Return (X, Y) of the center of cell containing provided text 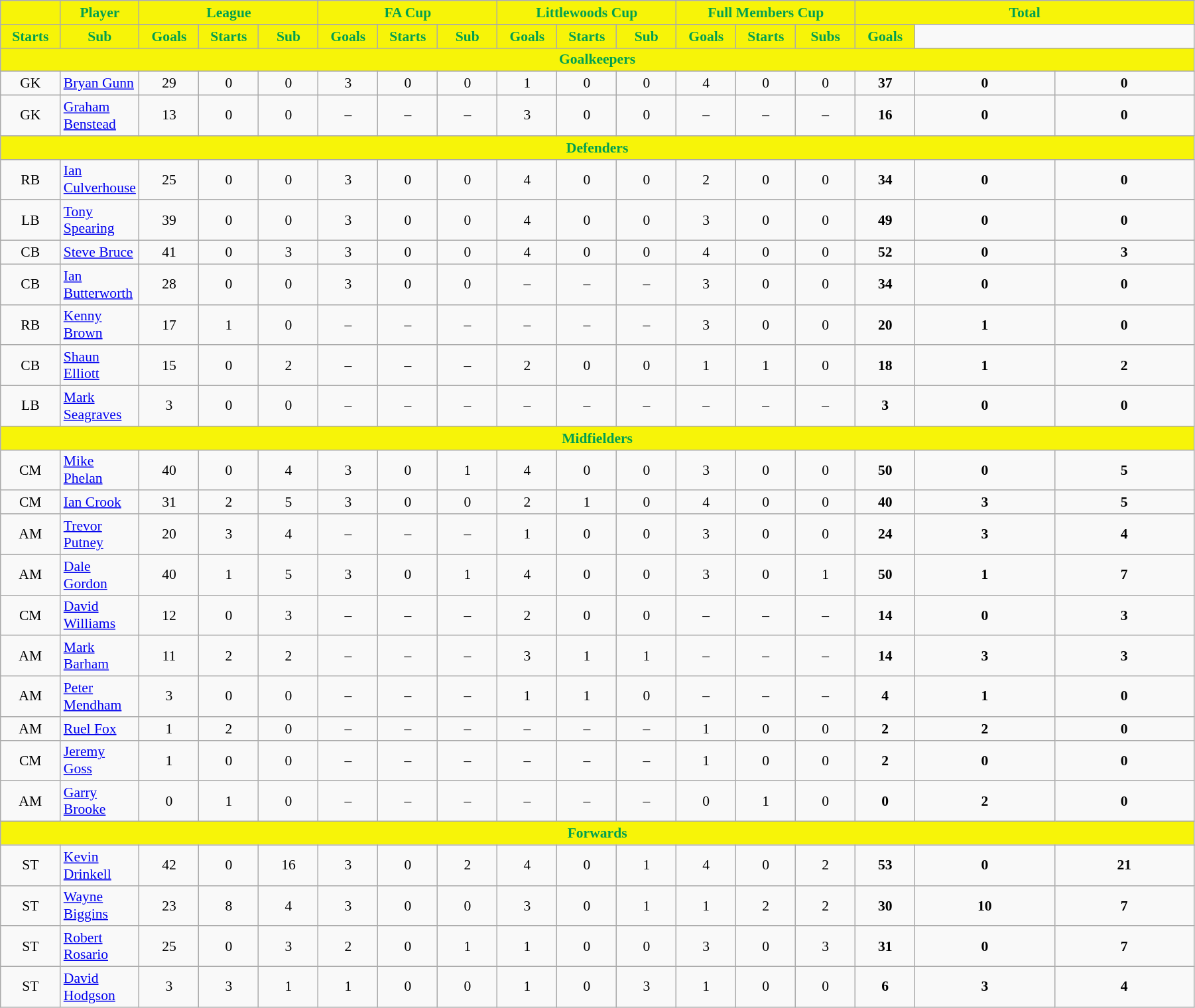
Littlewoods Cup (587, 13)
29 (169, 84)
David Hodgson (99, 987)
52 (885, 253)
Ian Crook (99, 503)
FA Cup (408, 13)
Wayne Biggins (99, 906)
Ian Butterworth (99, 284)
49 (885, 220)
Ian Culverhouse (99, 179)
Robert Rosario (99, 947)
41 (169, 253)
Player (99, 13)
Subs (826, 36)
Graham Benstead (99, 115)
Defenders (597, 148)
Kevin Drinkell (99, 865)
Steve Bruce (99, 253)
18 (885, 366)
Midfielders (597, 438)
David Williams (99, 615)
Trevor Putney (99, 535)
Mike Phelan (99, 470)
Mark Barham (99, 657)
24 (885, 535)
12 (169, 615)
21 (1124, 865)
Kenny Brown (99, 325)
6 (885, 987)
Full Members Cup (766, 13)
53 (885, 865)
Peter Mendham (99, 696)
Shaun Elliott (99, 366)
10 (985, 906)
42 (169, 865)
Mark Seagraves (99, 406)
8 (229, 906)
23 (169, 906)
11 (169, 657)
Bryan Gunn (99, 84)
Tony Spearing (99, 220)
Jeremy Goss (99, 760)
37 (885, 84)
17 (169, 325)
Total (1025, 13)
28 (169, 284)
Dale Gordon (99, 574)
Ruel Fox (99, 729)
Garry Brooke (99, 801)
Forwards (597, 834)
13 (169, 115)
30 (885, 906)
League (229, 13)
15 (169, 366)
39 (169, 220)
Goalkeepers (597, 60)
